Return (x, y) of the center of cell containing provided text 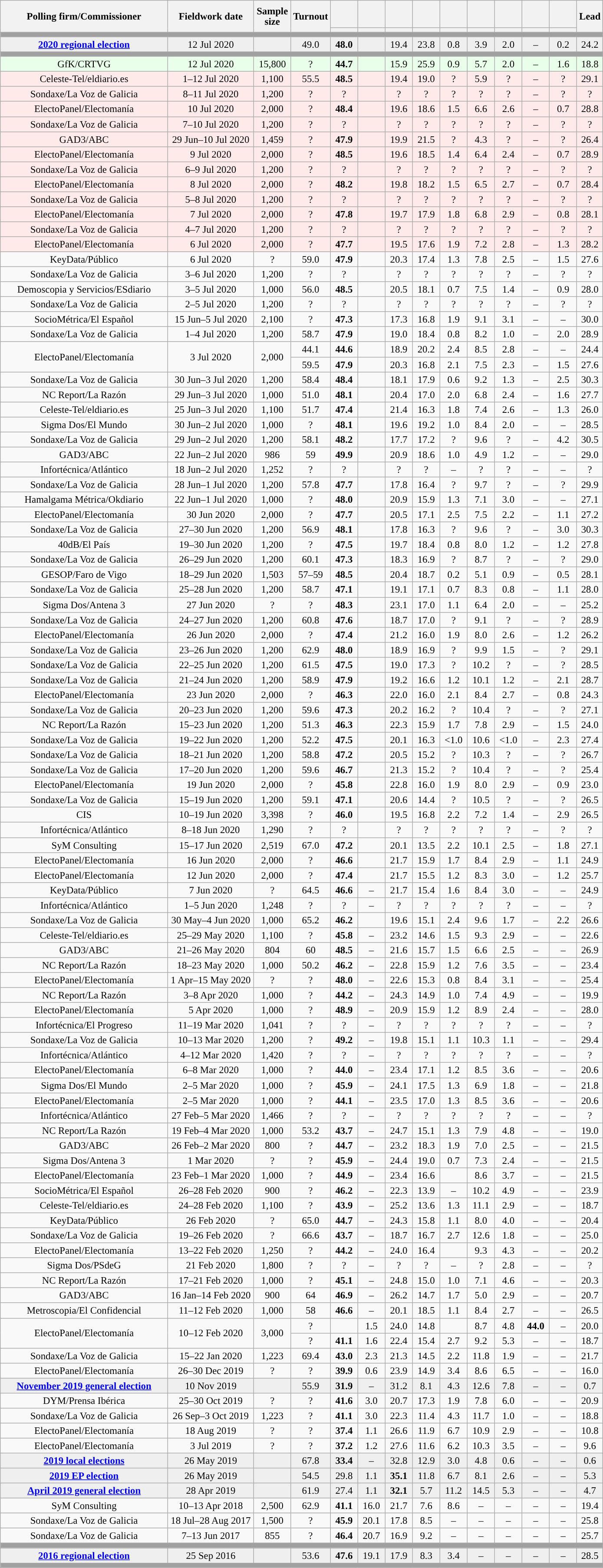
27.2 (590, 515)
4–12 Mar 2020 (211, 1056)
29.8 (344, 1476)
14.6 (426, 935)
3 Jul 2019 (211, 1446)
56.9 (311, 530)
24.8 (399, 1281)
10–19 Jun 2020 (211, 815)
35.1 (399, 1476)
26.7 (590, 755)
15–22 Jan 2020 (211, 1355)
14.7 (426, 1295)
21–26 May 2020 (211, 950)
65.0 (311, 1221)
2–5 Jul 2020 (211, 305)
7–10 Jul 2020 (211, 124)
Polling firm/Commissioner (84, 16)
49.0 (311, 44)
5 Apr 2020 (211, 1011)
59.0 (311, 260)
27.8 (590, 544)
13.5 (426, 845)
Turnout (311, 16)
16 Jan–14 Feb 2020 (211, 1295)
23.5 (399, 1100)
43.9 (344, 1205)
25–30 Oct 2019 (211, 1400)
CIS (84, 815)
19–30 Jun 2020 (211, 544)
14.4 (426, 800)
10–12 Feb 2020 (211, 1333)
10.5 (481, 800)
800 (272, 1145)
1 Apr–15 May 2020 (211, 980)
13.6 (426, 1205)
17.5 (426, 1085)
58.9 (311, 680)
1,466 (272, 1116)
56.0 (311, 289)
9 Jul 2020 (211, 155)
12 Jun 2020 (211, 875)
5.0 (481, 1295)
46.9 (344, 1295)
30.0 (590, 320)
3.9 (481, 44)
54.5 (311, 1476)
26.9 (590, 950)
8–18 Jun 2020 (211, 830)
23 Feb–1 Mar 2020 (211, 1176)
22 Jun–2 Jul 2020 (211, 455)
21–24 Jun 2020 (211, 680)
69.4 (311, 1355)
9.7 (481, 484)
8.9 (481, 1011)
57–59 (311, 575)
37.4 (344, 1431)
19 Jun 2020 (211, 785)
1,041 (272, 1025)
10.9 (481, 1431)
6–8 Mar 2020 (211, 1071)
26.0 (590, 410)
15–19 Jun 2020 (211, 800)
61.9 (311, 1491)
15.3 (426, 980)
24.2 (590, 44)
10 Nov 2019 (211, 1386)
27 Jun 2020 (211, 605)
1 Mar 2020 (211, 1161)
64 (311, 1295)
Demoscopia y Servicios/ESdiario (84, 289)
21 Feb 2020 (211, 1266)
GfK/CRTVG (84, 64)
1–12 Jul 2020 (211, 79)
15,800 (272, 64)
11–19 Mar 2020 (211, 1025)
10.8 (590, 1431)
16.7 (426, 1235)
5.9 (481, 79)
11.1 (481, 1205)
39.9 (344, 1371)
48.3 (344, 605)
29 Jun–3 Jul 2020 (211, 394)
1,500 (272, 1521)
22.0 (399, 695)
67.8 (311, 1461)
Lead (590, 16)
15.0 (426, 1281)
18–21 Jun 2020 (211, 755)
6.0 (508, 1400)
58.4 (311, 379)
25–29 May 2020 (211, 935)
1–4 Jul 2020 (211, 334)
April 2019 general election (84, 1491)
28.7 (590, 680)
GESOP/Faro de Vigo (84, 575)
51.7 (311, 410)
10–13 Apr 2018 (211, 1505)
16.2 (426, 710)
44.6 (344, 350)
17.6 (426, 244)
2016 regional election (84, 1556)
30 Jun–3 Jul 2020 (211, 379)
29.9 (590, 484)
51.3 (311, 725)
25–28 Jun 2020 (211, 590)
4.6 (508, 1281)
4.2 (563, 439)
10 Jul 2020 (211, 109)
6–9 Jul 2020 (211, 169)
18–29 Jun 2020 (211, 575)
Infortécnica/El Progreso (84, 1025)
Sigma Dos/PSdeG (84, 1266)
23.0 (590, 785)
1,800 (272, 1266)
0.5 (563, 575)
59.5 (311, 365)
29 Jun–2 Jul 2020 (211, 439)
30 May–4 Jun 2020 (211, 920)
855 (272, 1536)
11.6 (426, 1446)
66.6 (311, 1235)
15.7 (426, 950)
1,459 (272, 139)
25.8 (590, 1521)
15.5 (426, 875)
49.2 (344, 1040)
November 2019 general election (84, 1386)
18 Aug 2019 (211, 1431)
3,398 (272, 815)
3–6 Jul 2020 (211, 274)
23 Jun 2020 (211, 695)
48.9 (344, 1011)
25.0 (590, 1235)
20.0 (590, 1326)
13.9 (426, 1190)
49.9 (344, 455)
46.4 (344, 1536)
26.4 (590, 139)
26 Feb 2020 (211, 1221)
40dB/El País (84, 544)
Sample size (272, 16)
31.2 (399, 1386)
4.7 (590, 1491)
7–13 Jun 2017 (211, 1536)
25 Jun–3 Jul 2020 (211, 410)
Hamalgama Métrica/Okdiario (84, 500)
20–23 Jun 2020 (211, 710)
804 (272, 950)
24–27 Jun 2020 (211, 620)
986 (272, 455)
26 Jun 2020 (211, 635)
26 Feb–2 Mar 2020 (211, 1145)
57.8 (311, 484)
43.0 (344, 1355)
1,290 (272, 830)
60 (311, 950)
11.7 (481, 1416)
45.1 (344, 1281)
37.2 (344, 1446)
46.0 (344, 815)
47.8 (344, 214)
4.0 (508, 1221)
30 Jun–2 Jul 2020 (211, 425)
26 Sep–3 Oct 2019 (211, 1416)
17.7 (399, 439)
61.5 (311, 665)
24.1 (399, 1085)
3,000 (272, 1333)
16 Jun 2020 (211, 860)
8.2 (481, 334)
18 Jul–28 Aug 2017 (211, 1521)
53.2 (311, 1130)
30.5 (590, 439)
1–5 Jun 2020 (211, 906)
32.1 (399, 1491)
29.4 (590, 1040)
59.1 (311, 800)
67.0 (311, 845)
26–30 Dec 2019 (211, 1371)
33.4 (344, 1461)
53.6 (311, 1556)
21.6 (399, 950)
21.8 (590, 1085)
28.4 (590, 184)
25.9 (426, 64)
6.9 (481, 1085)
1,252 (272, 470)
10–13 Mar 2020 (211, 1040)
2,519 (272, 845)
3 Jul 2020 (211, 357)
11–12 Feb 2020 (211, 1311)
22.4 (399, 1341)
18 Jun–2 Jul 2020 (211, 470)
2,500 (272, 1505)
10.6 (481, 740)
19–26 Feb 2020 (211, 1235)
24–28 Feb 2020 (211, 1205)
30 Jun 2020 (211, 515)
7.0 (481, 1145)
17.4 (426, 260)
1,420 (272, 1056)
27.7 (590, 394)
2019 local elections (84, 1461)
Fieldwork date (211, 16)
24.7 (399, 1130)
27–30 Jun 2020 (211, 530)
28.8 (590, 109)
60.8 (311, 620)
15–23 Jun 2020 (211, 725)
11.4 (426, 1416)
19–22 Jun 2020 (211, 740)
DYM/Prensa Ibérica (84, 1400)
23–26 Jun 2020 (211, 649)
52.2 (311, 740)
64.5 (311, 890)
18.2 (426, 184)
60.1 (311, 560)
26–28 Feb 2020 (211, 1190)
22 Jun–1 Jul 2020 (211, 500)
15 Jun–5 Jul 2020 (211, 320)
8–11 Jul 2020 (211, 95)
6.2 (453, 1446)
Metroscopia/El Confidencial (84, 1311)
17–21 Feb 2020 (211, 1281)
21.4 (399, 410)
31.9 (344, 1386)
29 Jun–10 Jul 2020 (211, 139)
55.5 (311, 79)
19 Feb–4 Mar 2020 (211, 1130)
7 Jun 2020 (211, 890)
51.0 (311, 394)
2020 regional election (84, 44)
12.9 (426, 1461)
3.7 (508, 1176)
44.9 (344, 1176)
17–20 Jun 2020 (211, 770)
2,100 (272, 320)
46.7 (344, 770)
1,503 (272, 575)
17.2 (426, 439)
14.8 (426, 1326)
11.9 (426, 1431)
65.2 (311, 920)
41.6 (344, 1400)
23.8 (426, 44)
3–5 Jul 2020 (211, 289)
59 (311, 455)
25 Sep 2016 (211, 1556)
32.8 (399, 1461)
8 Jul 2020 (211, 184)
2019 EP election (84, 1476)
11.2 (453, 1491)
7 Jul 2020 (211, 214)
9.9 (481, 649)
3–8 Apr 2020 (211, 995)
13–22 Feb 2020 (211, 1250)
7.3 (481, 1161)
27 Feb–5 Mar 2020 (211, 1116)
1,248 (272, 906)
28.2 (590, 244)
50.2 (311, 965)
7.9 (481, 1130)
58 (311, 1311)
23.1 (399, 605)
15–17 Jun 2020 (211, 845)
1,250 (272, 1250)
28 Apr 2019 (211, 1491)
28 Jun–1 Jul 2020 (211, 484)
5.1 (481, 575)
21.2 (399, 635)
4–7 Jul 2020 (211, 229)
18–23 May 2020 (211, 965)
58.8 (311, 755)
5–8 Jul 2020 (211, 200)
22–25 Jun 2020 (211, 665)
26–29 Jun 2020 (211, 560)
58.1 (311, 439)
15.8 (426, 1221)
55.9 (311, 1386)
